Detect which cell encompasses the target text, then output its (x, y) center coordinate. 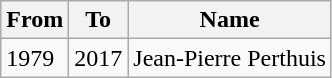
To (98, 20)
Name (230, 20)
Jean-Pierre Perthuis (230, 58)
From (35, 20)
2017 (98, 58)
1979 (35, 58)
